Return the (x, y) coordinate for the center point of the cell that contains the specified text.  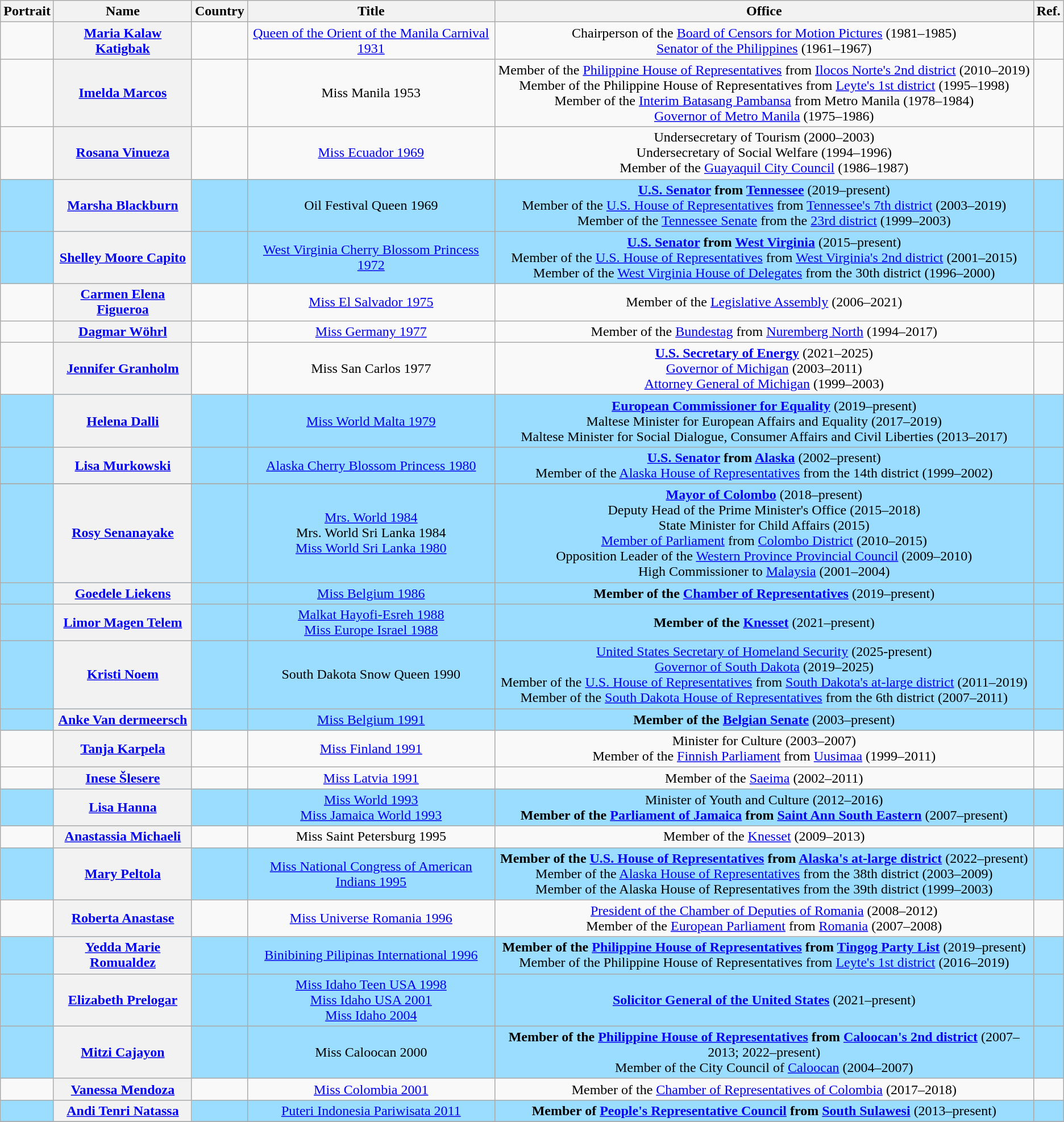
Kristi Noem (123, 675)
Imelda Marcos (123, 93)
Puteri Indonesia Pariwisata 2011 (371, 1111)
Limor Magen Telem (123, 623)
Maria Kalaw Katigbak (123, 41)
Lisa Hanna (123, 807)
Miss Belgium 1986 (371, 593)
Undersecretary of Tourism (2000–2003)Undersecretary of Social Welfare (1994–1996)Member of the Guayaquil City Council (1986–1987) (764, 153)
Office (764, 11)
Member of the Chamber of Representatives (2019–present) (764, 593)
Member of the Belgian Senate (2003–present) (764, 720)
Miss World 1993Miss Jamaica World 1993 (371, 807)
Dagmar Wöhrl (123, 331)
Member of the Bundestag from Nuremberg North (1994–2017) (764, 331)
Miss El Salvador 1975 (371, 302)
Oil Festival Queen 1969 (371, 205)
Helena Dalli (123, 421)
President of the Chamber of Deputies of Romania (2008–2012)Member of the European Parliament from Romania (2007–2008) (764, 919)
Miss Ecuador 1969 (371, 153)
Inese Šlesere (123, 778)
Tanja Karpela (123, 749)
Jennifer Granholm (123, 368)
Member of the Saeima (2002–2011) (764, 778)
Mrs. World 1984Mrs. World Sri Lanka 1984Miss World Sri Lanka 1980 (371, 533)
Yedda Marie Romualdez (123, 955)
U.S. Senator from Alaska (2002–present)Member of the Alaska House of Representatives from the 14th district (1999–2002) (764, 465)
Miss Manila 1953 (371, 93)
Minister for Culture (2003–2007)Member of the Finnish Parliament from Uusimaa (1999–2011) (764, 749)
Carmen Elena Figueroa (123, 302)
Miss Caloocan 2000 (371, 1052)
Chairperson of the Board of Censors for Motion Pictures (1981–1985)Senator of the Philippines (1961–1967) (764, 41)
Miss San Carlos 1977 (371, 368)
West Virginia Cherry Blossom Princess 1972 (371, 257)
Andi Tenri Natassa (123, 1111)
South Dakota Snow Queen 1990 (371, 675)
Minister of Youth and Culture (2012–2016)Member of the Parliament of Jamaica from Saint Ann South Eastern (2007–present) (764, 807)
Mary Peltola (123, 874)
Miss Saint Petersburg 1995 (371, 837)
Miss Belgium 1991 (371, 720)
Goedele Liekens (123, 593)
Mitzi Cajayon (123, 1052)
Binibining Pilipinas International 1996 (371, 955)
Vanessa Mendoza (123, 1089)
Queen of the Orient of the Manila Carnival 1931 (371, 41)
Roberta Anastase (123, 919)
Rosy Senanayake (123, 533)
Ref. (1048, 11)
Member of the Knesset (2021–present) (764, 623)
Name (123, 11)
Member of the Knesset (2009–2013) (764, 837)
Miss World Malta 1979 (371, 421)
Rosana Vinueza (123, 153)
Member of the Legislative Assembly (2006–2021) (764, 302)
Anke Van dermeersch (123, 720)
Marsha Blackburn (123, 205)
Alaska Cherry Blossom Princess 1980 (371, 465)
Miss National Congress of American Indians 1995 (371, 874)
Shelley Moore Capito (123, 257)
Miss Universe Romania 1996 (371, 919)
U.S. Secretary of Energy (2021–2025)Governor of Michigan (2003–2011)Attorney General of Michigan (1999–2003) (764, 368)
Title (371, 11)
Miss Germany 1977 (371, 331)
Miss Finland 1991 (371, 749)
Malkat Hayofi-Esreh 1988Miss Europe Israel 1988 (371, 623)
Country (219, 11)
Miss Idaho Teen USA 1998Miss Idaho USA 2001Miss Idaho 2004 (371, 1000)
Miss Latvia 1991 (371, 778)
Elizabeth Prelogar (123, 1000)
Solicitor General of the United States (2021–present) (764, 1000)
Member of People's Representative Council from South Sulawesi (2013–present) (764, 1111)
Portrait (27, 11)
Anastassia Michaeli (123, 837)
Miss Colombia 2001 (371, 1089)
Member of the Chamber of Representatives of Colombia (2017–2018) (764, 1089)
Lisa Murkowski (123, 465)
